Locate the cell with the specified text and output its (X, Y) center coordinate. 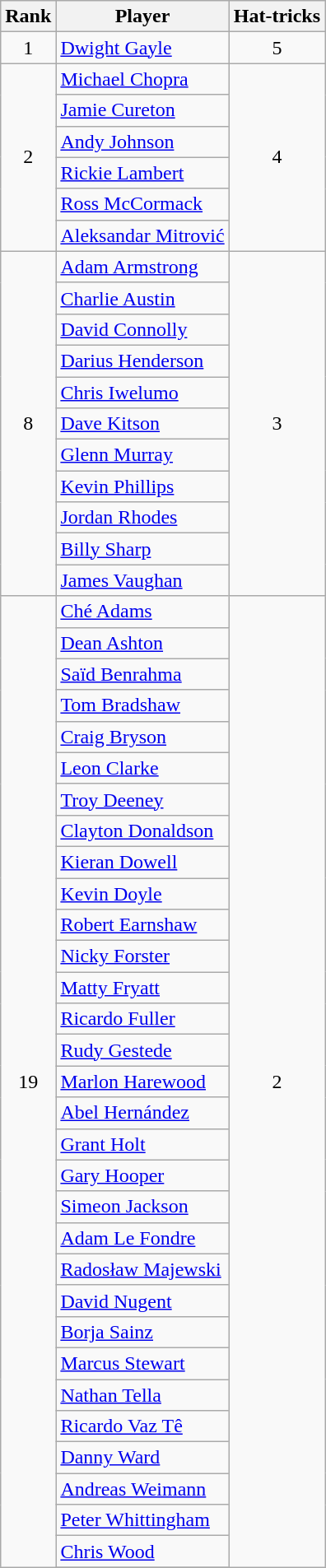
Billy Sharp (142, 549)
Dean Ashton (142, 643)
Jordan Rhodes (142, 518)
Hat-tricks (277, 16)
Kevin Doyle (142, 893)
Rickie Lambert (142, 173)
Craig Bryson (142, 737)
Andy Johnson (142, 142)
Saïd Benrahma (142, 674)
Clayton Donaldson (142, 831)
Rudy Gestede (142, 1050)
Nathan Tella (142, 1395)
Michael Chopra (142, 79)
Adam Armstrong (142, 267)
4 (277, 157)
Darius Henderson (142, 361)
Rank (28, 16)
Radosław Majewski (142, 1269)
Player (142, 16)
Leon Clarke (142, 768)
Dave Kitson (142, 424)
Borja Sainz (142, 1332)
David Connolly (142, 329)
Andreas Weimann (142, 1489)
Dwight Gayle (142, 48)
Robert Earnshaw (142, 925)
Aleksandar Mitrović (142, 235)
Adam Le Fondre (142, 1238)
Chris Iwelumo (142, 393)
Jamie Cureton (142, 110)
Danny Ward (142, 1458)
Troy Deeney (142, 799)
Ché Adams (142, 612)
Ross McCormack (142, 204)
Tom Bradshaw (142, 705)
Simeon Jackson (142, 1207)
1 (28, 48)
James Vaughan (142, 580)
Glenn Murray (142, 455)
Abel Hernández (142, 1113)
Charlie Austin (142, 298)
19 (28, 1082)
Peter Whittingham (142, 1520)
Ricardo Fuller (142, 1019)
Nicky Forster (142, 956)
Gary Hooper (142, 1175)
David Nugent (142, 1300)
Chris Wood (142, 1552)
Ricardo Vaz Tê (142, 1426)
Grant Holt (142, 1144)
Kevin Phillips (142, 486)
Marlon Harewood (142, 1082)
Kieran Dowell (142, 862)
3 (277, 423)
8 (28, 423)
Matty Fryatt (142, 988)
5 (277, 48)
Marcus Stewart (142, 1363)
